Determine the (x, y) coordinate at the center of the cell enclosing the given text.  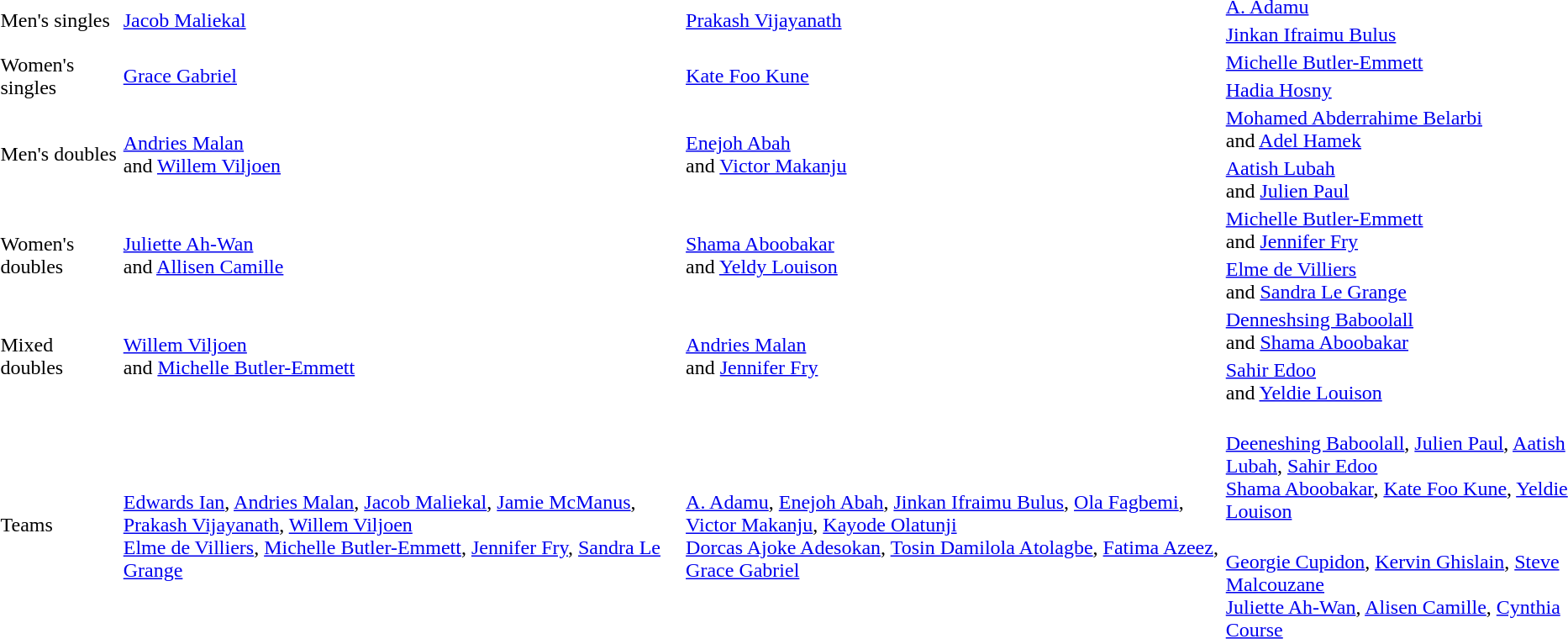
Juliette Ah-Wanand Allisen Camille (402, 256)
Willem Viljoenand Michelle Butler-Emmett (402, 356)
Grace Gabriel (402, 76)
Shama Aboobakarand Yeldy Louison (954, 256)
Enejoh Abahand Victor Makanju (954, 155)
Kate Foo Kune (954, 76)
Andries Malanand Jennifer Fry (954, 356)
Andries Malanand Willem Viljoen (402, 155)
